Find where the given text appears and provide that cell's center as [X, Y] coordinate. 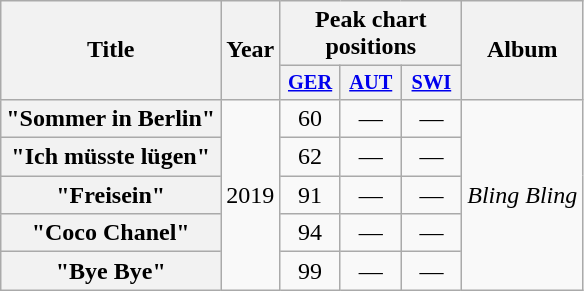
"Sommer in Berlin" [111, 118]
2019 [250, 194]
94 [310, 233]
Year [250, 50]
SWI [432, 83]
AUT [370, 83]
Album [522, 50]
GER [310, 83]
"Bye Bye" [111, 271]
"Coco Chanel" [111, 233]
Bling Bling [522, 194]
62 [310, 157]
99 [310, 271]
60 [310, 118]
"Ich müsste lügen" [111, 157]
Peak chart positions [371, 34]
Title [111, 50]
"Freisein" [111, 195]
91 [310, 195]
